Return [X, Y] of the center of cell containing provided text 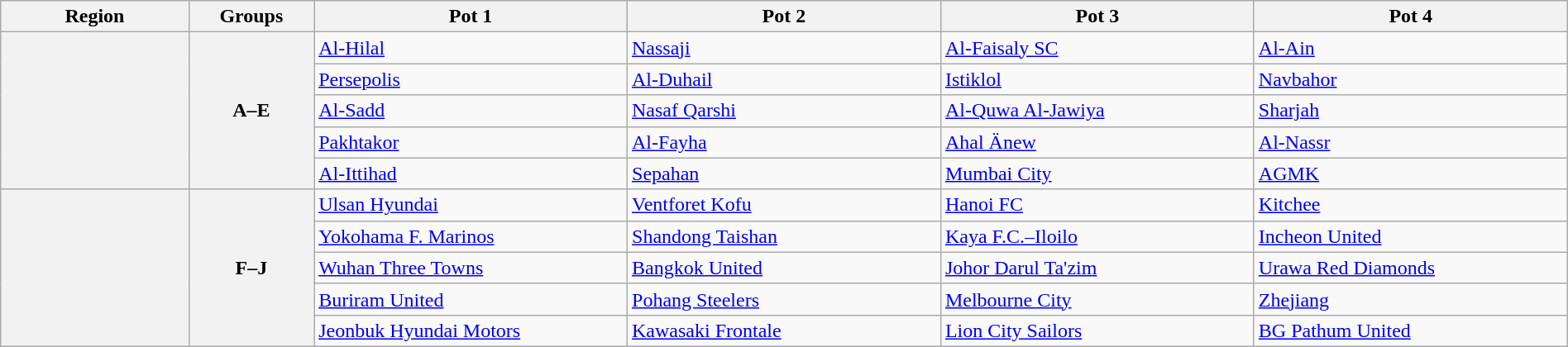
Nasaf Qarshi [784, 111]
Mumbai City [1097, 173]
Al-Nassr [1411, 142]
Pakhtakor [471, 142]
Lion City Sailors [1097, 330]
AGMK [1411, 173]
Johor Darul Ta'zim [1097, 268]
Zhejiang [1411, 299]
Al-Ittihad [471, 173]
A–E [251, 111]
Kawasaki Frontale [784, 330]
Region [94, 17]
Incheon United [1411, 236]
Istiklol [1097, 79]
Al-Ain [1411, 48]
Pot 2 [784, 17]
Pot 3 [1097, 17]
Hanoi FC [1097, 205]
Urawa Red Diamonds [1411, 268]
Pohang Steelers [784, 299]
Nassaji [784, 48]
Shandong Taishan [784, 236]
Pot 4 [1411, 17]
Kaya F.C.–Iloilo [1097, 236]
Ventforet Kofu [784, 205]
F–J [251, 268]
Kitchee [1411, 205]
Ahal Änew [1097, 142]
Sharjah [1411, 111]
Al-Fayha [784, 142]
Al-Duhail [784, 79]
Buriram United [471, 299]
Navbahor [1411, 79]
Pot 1 [471, 17]
BG Pathum United [1411, 330]
Persepolis [471, 79]
Groups [251, 17]
Jeonbuk Hyundai Motors [471, 330]
Al-Sadd [471, 111]
Al-Faisaly SC [1097, 48]
Wuhan Three Towns [471, 268]
Melbourne City [1097, 299]
Sepahan [784, 173]
Yokohama F. Marinos [471, 236]
Al-Hilal [471, 48]
Bangkok United [784, 268]
Ulsan Hyundai [471, 205]
Al-Quwa Al-Jawiya [1097, 111]
